Detect which cell encompasses the target text, then output its [X, Y] center coordinate. 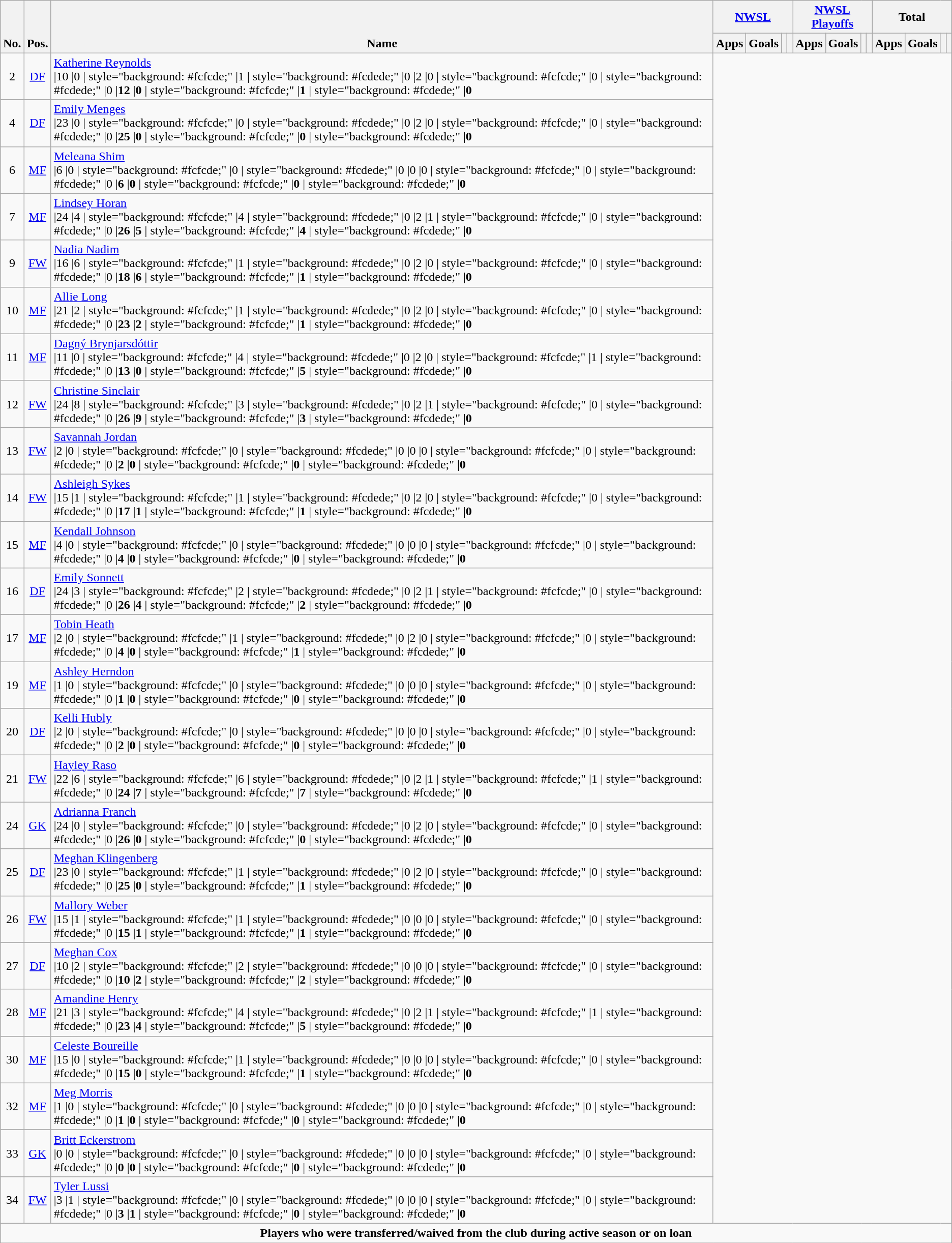
27 [12, 966]
19 [12, 685]
Total [912, 17]
26 [12, 919]
34 [12, 1200]
16 [12, 591]
11 [12, 357]
25 [12, 872]
17 [12, 638]
6 [12, 170]
Name [382, 26]
15 [12, 544]
30 [12, 1059]
21 [12, 779]
7 [12, 217]
12 [12, 404]
33 [12, 1153]
NWSL [753, 17]
4 [12, 123]
No. [12, 26]
Players who were transferred/waived from the club during active season or on loan [476, 1233]
Pos. [38, 26]
14 [12, 497]
2 [12, 76]
32 [12, 1106]
13 [12, 451]
NWSL Playoffs [832, 17]
9 [12, 263]
24 [12, 825]
10 [12, 310]
28 [12, 1013]
20 [12, 732]
